Return [x, y] of the center of cell containing provided text 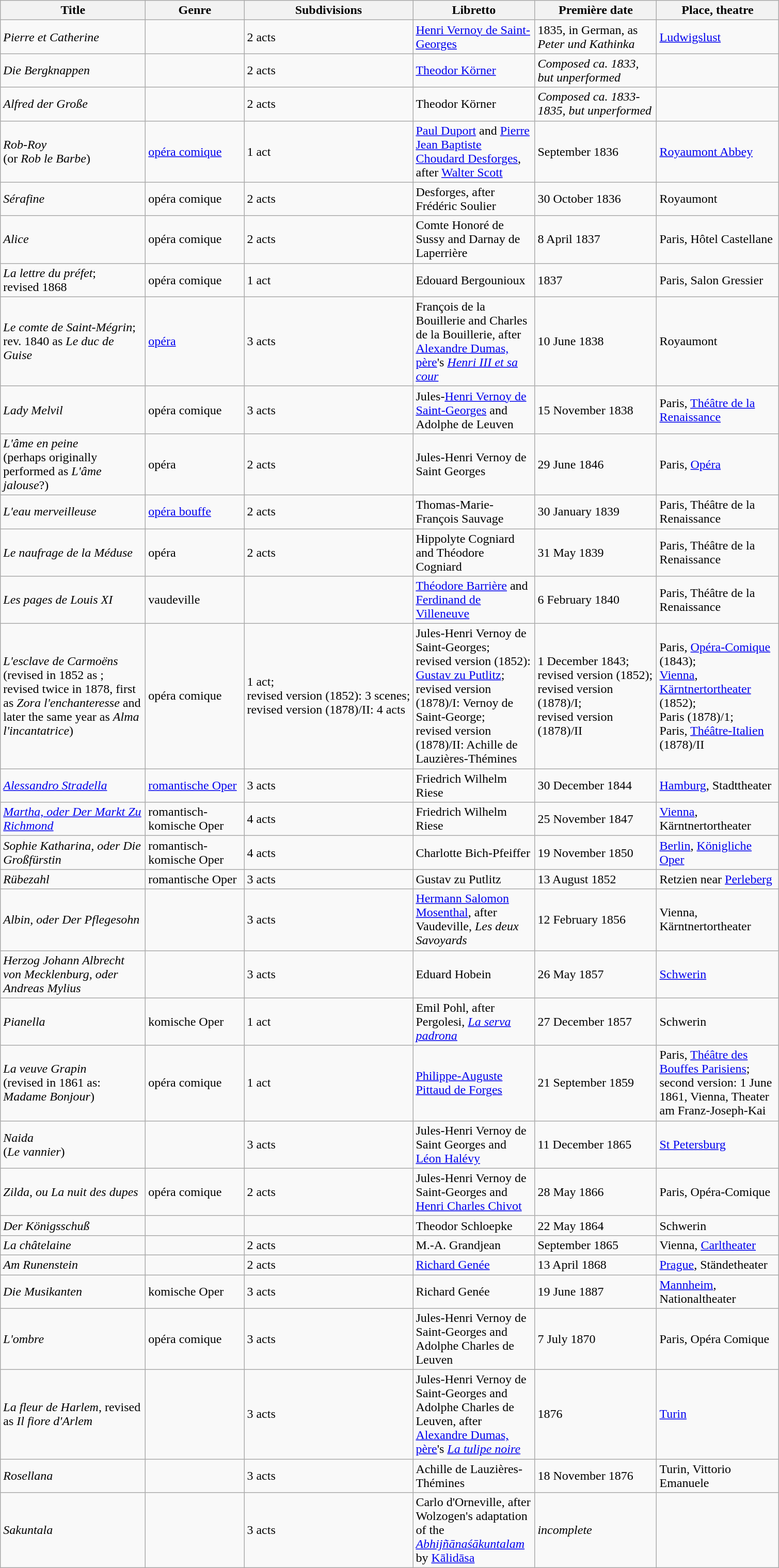
19 November 1850 [596, 852]
Le comte de Saint-Mégrin;rev. 1840 as Le duc de Guise [73, 342]
Genre [195, 10]
30 October 1836 [596, 199]
Composed ca. 1833-1835, but unperformed [596, 104]
September 1836 [596, 152]
Naida(Le vannier) [73, 1144]
Comte Honoré de Sussy and Darnay de Laperrière [474, 239]
28 May 1866 [596, 1192]
Achille de Lauzières-Thémines [474, 1476]
La châtelaine [73, 1245]
Sophie Katharina, oder Die Großfürstin [73, 852]
La fleur de Harlem, revised as Il fiore d'Arlem [73, 1415]
Berlin, Königliche Oper [718, 852]
La lettre du préfet;revised 1868 [73, 280]
Emil Pohl, after Pergolesi, La serva padrona [474, 1022]
Edouard Bergounioux [474, 280]
Charlotte Bich-Pfeiffer [474, 852]
Desforges, after Frédéric Soulier [474, 199]
Pierre et Catherine [73, 37]
27 December 1857 [596, 1022]
10 June 1838 [596, 342]
1835, in German, as Peter und Kathinka [596, 37]
Die Musikanten [73, 1291]
29 June 1846 [596, 464]
Jules-Henri Vernoy de Saint-Georges and Henri Charles Chivot [474, 1192]
Libretto [474, 10]
Hamburg, Stadttheater [718, 785]
Gustav zu Putlitz [474, 879]
Philippe-Auguste Pittaud de Forges [474, 1083]
Rob-Roy(or Rob le Barbe) [73, 152]
1 act;revised version (1852): 3 scenes;revised version (1878)/II: 4 acts [328, 697]
L'âme en peine(perhaps originally performed as L'âme jalouse?) [73, 464]
Henri Vernoy de Saint-Georges [474, 37]
8 April 1837 [596, 239]
Rosellana [73, 1476]
Théodore Barrière and Ferdinand de Villeneuve [474, 600]
Paris, Théâtre des Bouffes Parisiens;second version: 1 June 1861, Vienna, Theater am Franz-Joseph-Kai [718, 1083]
1876 [596, 1415]
Die Bergknappen [73, 70]
Royaumont Abbey [718, 152]
31 May 1839 [596, 552]
Jules-Henri Vernoy de Saint Georges [474, 464]
Paris, Opéra-Comique [718, 1192]
15 November 1838 [596, 410]
Retzien near Perleberg [718, 879]
Paul Duport and Pierre Jean Baptiste Choudard Desforges, after Walter Scott [474, 152]
12 February 1856 [596, 919]
Herzog Johann Albrecht von Mecklenburg, oder Andreas Mylius [73, 974]
30 December 1844 [596, 785]
6 February 1840 [596, 600]
Place, theatre [718, 10]
Hippolyte Cogniard and Théodore Cogniard [474, 552]
Zilda, ou La nuit des dupes [73, 1192]
Paris, Opéra-Comique (1843);Vienna, Kärntnertortheater (1852);Paris (1878)/1;Paris, Théâtre-Italien (1878)/II [718, 697]
11 December 1865 [596, 1144]
François de la Bouillerie and Charles de la Bouillerie, after Alexandre Dumas, père's Henri III et sa cour [474, 342]
L'esclave de Carmoëns(revised in 1852 as ;revised twice in 1878, first as Zora l'enchanteresse and later the same year as Alma l'incantatrice) [73, 697]
Alessandro Stradella [73, 785]
Prague, Ständetheater [718, 1265]
opéra bouffe [195, 512]
Sub­divisions [328, 10]
19 June 1887 [596, 1291]
Composed ca. 1833, but unperformed [596, 70]
Paris, Salon Gressier [718, 280]
1 December 1843;revised version (1852);revised version (1878)/I;revised version (1878)/II [596, 697]
13 April 1868 [596, 1265]
incomplete [596, 1530]
Ludwigslust [718, 37]
Paris, Hôtel Castellane [718, 239]
St Petersburg [718, 1144]
Theodor Schloepke [474, 1225]
Première date [596, 10]
Jules-Henri Vernoy de Saint-Georges and Adolphe Charles de Leuven [474, 1339]
25 November 1847 [596, 819]
Les pages de Louis XI [73, 600]
La veuve Grapin(revised in 1861 as: Madame Bonjour) [73, 1083]
Jules-Henri Vernoy de Saint-Georges and Adolphe de Leuven [474, 410]
7 July 1870 [596, 1339]
30 January 1839 [596, 512]
Turin, Vittorio Emanuele [718, 1476]
Eduard Hobein [474, 974]
Carlo d'Orneville, after Wolzogen's adaptation of the Abhijñānaśākuntalam by Kālidāsa [474, 1530]
September 1865 [596, 1245]
Le naufrage de la Méduse [73, 552]
Sakuntala [73, 1530]
Jules-Henri Vernoy de Saint Georges and Léon Halévy [474, 1144]
Turin [718, 1415]
22 May 1864 [596, 1225]
Vienna, Carltheater [718, 1245]
Hermann Salomon Mosenthal, after Vaudeville, Les deux Savoyards [474, 919]
Paris, Opéra Comique [718, 1339]
Title [73, 10]
Der Königsschuß [73, 1225]
Alice [73, 239]
Am Runenstein [73, 1265]
Martha, oder Der Markt Zu Richmond [73, 819]
21 September 1859 [596, 1083]
M.-A. Grandjean [474, 1245]
Sérafine [73, 199]
Albin, oder Der Pflegesohn [73, 919]
Jules-Henri Vernoy de Saint-Georges and Adolphe Charles de Leuven, after Alexandre Dumas, père's La tulipe noire [474, 1415]
Mannheim, Nationaltheater [718, 1291]
13 August 1852 [596, 879]
18 November 1876 [596, 1476]
26 May 1857 [596, 974]
L'eau merveilleuse [73, 512]
Thomas-Marie-François Sauvage [474, 512]
vaudeville [195, 600]
Pianella [73, 1022]
Lady Melvil [73, 410]
Rübezahl [73, 879]
Alfred der Große [73, 104]
Paris, Opéra [718, 464]
1837 [596, 280]
L'ombre [73, 1339]
